Search for the cell housing the specified text and yield its (X, Y) center coordinate. 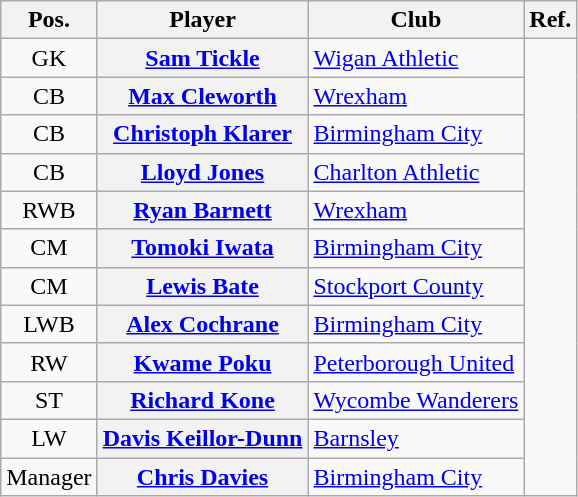
Peterborough United (416, 362)
Manager (49, 477)
Tomoki Iwata (202, 248)
GK (49, 58)
Chris Davies (202, 477)
Lewis Bate (202, 286)
Pos. (49, 20)
Kwame Poku (202, 362)
Charlton Athletic (416, 172)
Christoph Klarer (202, 134)
Club (416, 20)
RWB (49, 210)
Alex Cochrane (202, 324)
Wycombe Wanderers (416, 400)
RW (49, 362)
Ref. (550, 20)
Player (202, 20)
Barnsley (416, 438)
Lloyd Jones (202, 172)
LW (49, 438)
Stockport County (416, 286)
Ryan Barnett (202, 210)
Max Cleworth (202, 96)
Sam Tickle (202, 58)
Davis Keillor-Dunn (202, 438)
ST (49, 400)
Wigan Athletic (416, 58)
LWB (49, 324)
Richard Kone (202, 400)
